Output the (X, Y) coordinate of the center of the cell containing the given text.  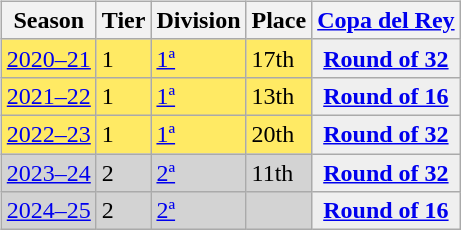
20th (279, 134)
2022–23 (48, 134)
Season (48, 20)
Division (198, 20)
2024–25 (48, 211)
Copa del Rey (386, 20)
2021–22 (48, 96)
17th (279, 58)
13th (279, 96)
2023–24 (48, 173)
2020–21 (48, 58)
Tier (124, 20)
Place (279, 20)
11th (279, 173)
